Output the [X, Y] coordinate of the center of the cell containing the given text.  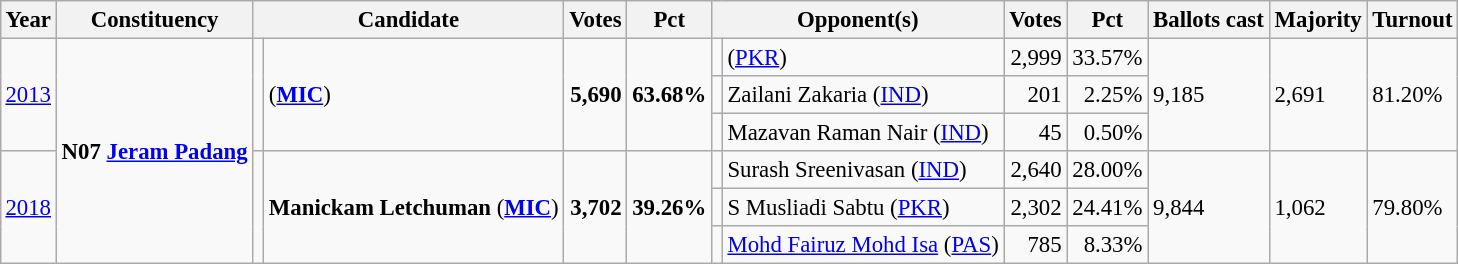
201 [1036, 95]
2018 [28, 208]
33.57% [1108, 57]
1,062 [1318, 208]
Candidate [408, 20]
79.80% [1412, 208]
785 [1036, 245]
Ballots cast [1208, 20]
0.50% [1108, 133]
5,690 [596, 94]
2013 [28, 94]
2,691 [1318, 94]
Year [28, 20]
Surash Sreenivasan (IND) [863, 170]
2.25% [1108, 95]
8.33% [1108, 245]
28.00% [1108, 170]
Mohd Fairuz Mohd Isa (PAS) [863, 245]
Mazavan Raman Nair (IND) [863, 133]
S Musliadi Sabtu (PKR) [863, 208]
Manickam Letchuman (MIC) [414, 208]
9,844 [1208, 208]
2,302 [1036, 208]
2,640 [1036, 170]
(PKR) [863, 57]
63.68% [670, 94]
9,185 [1208, 94]
45 [1036, 133]
Majority [1318, 20]
(MIC) [414, 94]
Opponent(s) [858, 20]
81.20% [1412, 94]
Constituency [154, 20]
24.41% [1108, 208]
N07 Jeram Padang [154, 151]
Zailani Zakaria (IND) [863, 95]
2,999 [1036, 57]
Turnout [1412, 20]
3,702 [596, 208]
39.26% [670, 208]
